Search for the cell housing the specified text and yield its (X, Y) center coordinate. 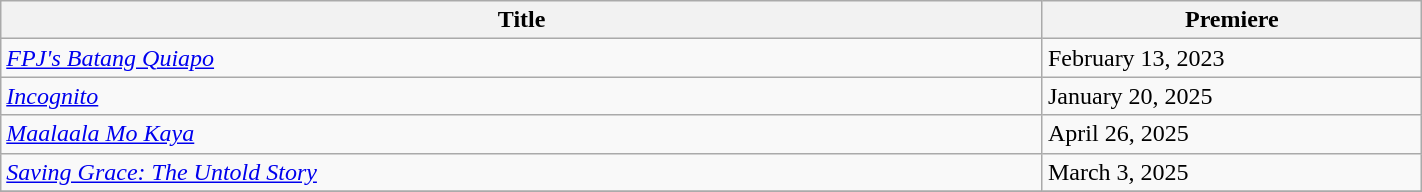
January 20, 2025 (1232, 96)
March 3, 2025 (1232, 172)
Incognito (522, 96)
Title (522, 20)
Premiere (1232, 20)
FPJ's Batang Quiapo (522, 58)
April 26, 2025 (1232, 134)
Maalaala Mo Kaya (522, 134)
Saving Grace: The Untold Story (522, 172)
February 13, 2023 (1232, 58)
